Find where the given text appears and provide that cell's center as (X, Y) coordinate. 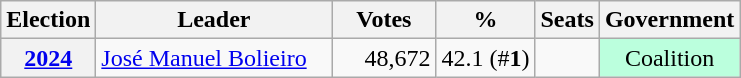
42.1 (#1) (486, 58)
% (486, 20)
Leader (214, 20)
Coalition (669, 58)
Seats (567, 20)
Votes (384, 20)
Government (669, 20)
2024 (48, 58)
Election (48, 20)
48,672 (384, 58)
José Manuel Bolieiro (214, 58)
